For the text-containing cell, return its midpoint in (X, Y) coordinate format. 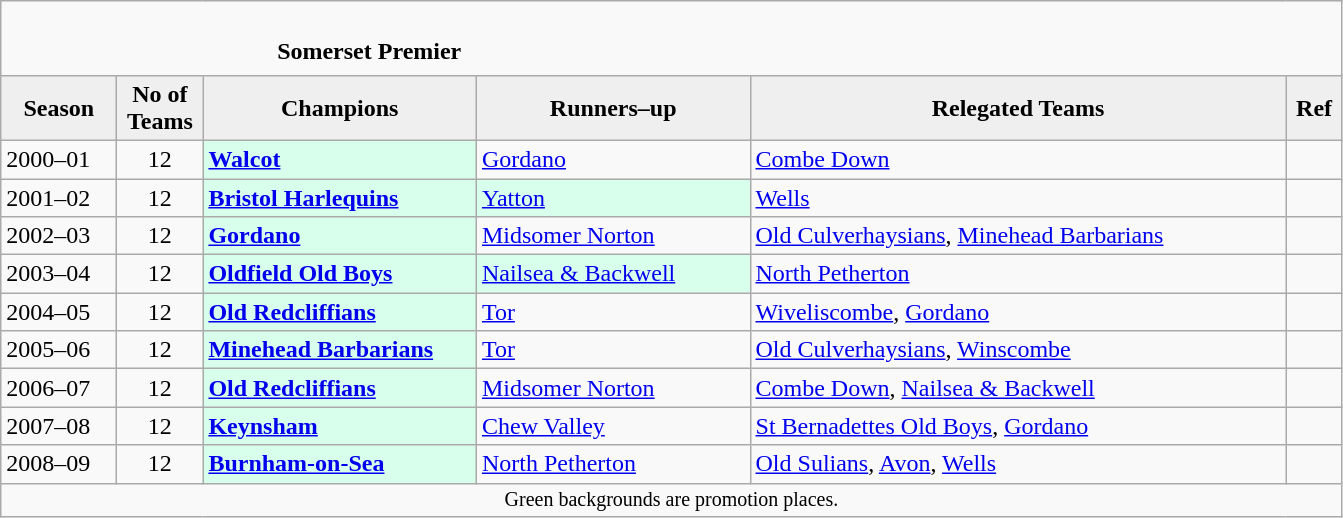
Burnham-on-Sea (340, 464)
Green backgrounds are promotion places. (672, 500)
Combe Down (1018, 159)
2002–03 (59, 236)
Wiveliscombe, Gordano (1018, 312)
2000–01 (59, 159)
Combe Down, Nailsea & Backwell (1018, 388)
Season (59, 108)
Wells (1018, 197)
2004–05 (59, 312)
2005–06 (59, 350)
Walcot (340, 159)
Ref (1314, 108)
2007–08 (59, 426)
2001–02 (59, 197)
Yatton (613, 197)
Runners–up (613, 108)
2003–04 (59, 274)
Old Sulians, Avon, Wells (1018, 464)
Minehead Barbarians (340, 350)
Chew Valley (613, 426)
Bristol Harlequins (340, 197)
Oldfield Old Boys (340, 274)
No of Teams (160, 108)
Old Culverhaysians, Minehead Barbarians (1018, 236)
2008–09 (59, 464)
Old Culverhaysians, Winscombe (1018, 350)
Champions (340, 108)
Nailsea & Backwell (613, 274)
Keynsham (340, 426)
2006–07 (59, 388)
Relegated Teams (1018, 108)
St Bernadettes Old Boys, Gordano (1018, 426)
